Determine the (X, Y) coordinate at the center of the cell enclosing the given text.  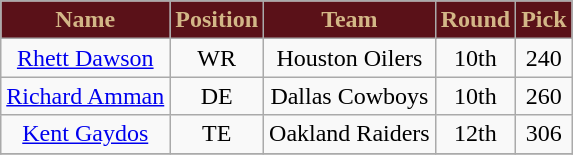
Dallas Cowboys (350, 96)
260 (544, 96)
306 (544, 134)
Position (217, 20)
Rhett Dawson (86, 58)
Name (86, 20)
Oakland Raiders (350, 134)
WR (217, 58)
DE (217, 96)
Richard Amman (86, 96)
Kent Gaydos (86, 134)
Team (350, 20)
Round (475, 20)
TE (217, 134)
Houston Oilers (350, 58)
240 (544, 58)
Pick (544, 20)
12th (475, 134)
